Output the [X, Y] coordinate of the center of the cell containing the given text.  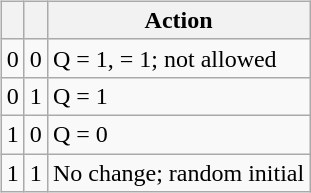
Action [178, 20]
Q = 0 [178, 134]
Q = 1, = 1; not allowed [178, 58]
No change; random initial [178, 173]
Q = 1 [178, 96]
